Return the [X, Y] coordinate for the center point of the cell that contains the specified text.  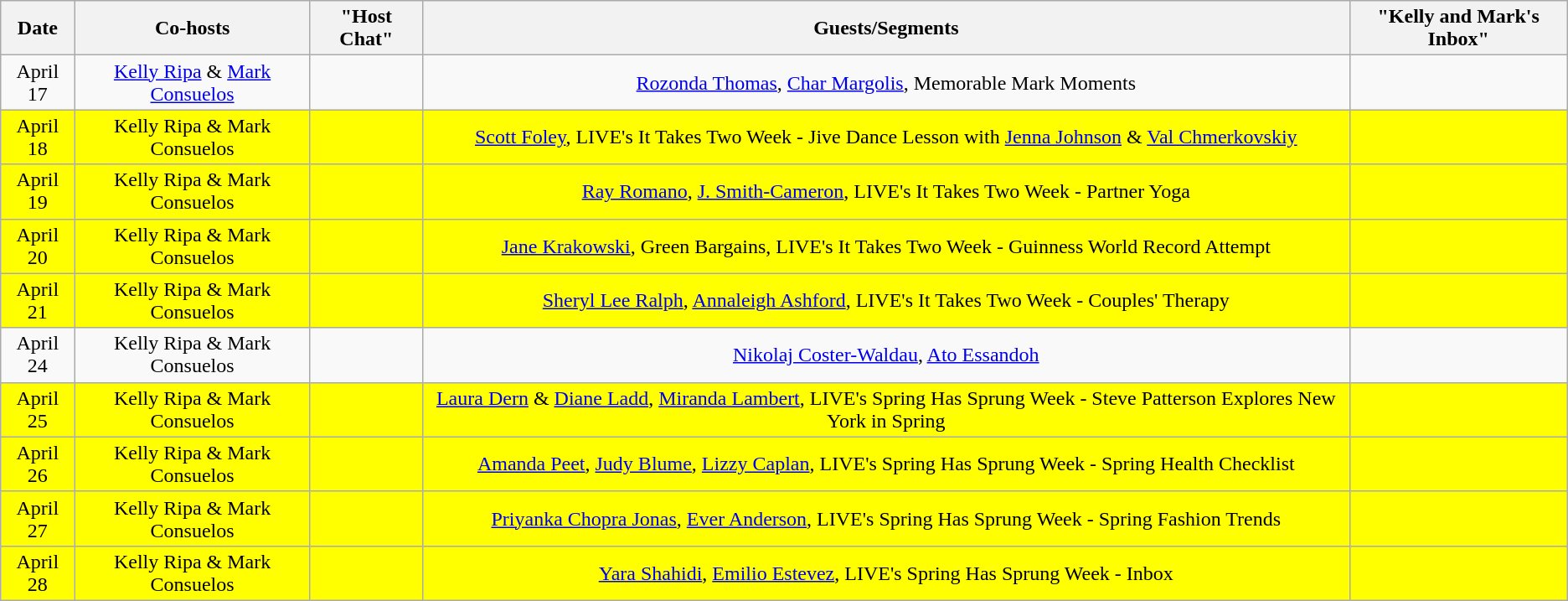
April 17 [38, 82]
Scott Foley, LIVE's It Takes Two Week - Jive Dance Lesson with Jenna Johnson & Val Chmerkovskiy [886, 137]
Date [38, 28]
April 18 [38, 137]
Sheryl Lee Ralph, Annaleigh Ashford, LIVE's It Takes Two Week - Couples' Therapy [886, 300]
April 19 [38, 191]
Priyanka Chopra Jonas, Ever Anderson, LIVE's Spring Has Sprung Week - Spring Fashion Trends [886, 518]
"Kelly and Mark's Inbox" [1458, 28]
Jane Krakowski, Green Bargains, LIVE's It Takes Two Week - Guinness World Record Attempt [886, 246]
April 27 [38, 518]
April 20 [38, 246]
April 26 [38, 464]
Guests/Segments [886, 28]
"Host Chat" [366, 28]
April 24 [38, 355]
Amanda Peet, Judy Blume, Lizzy Caplan, LIVE's Spring Has Sprung Week - Spring Health Checklist [886, 464]
Co-hosts [193, 28]
Yara Shahidi, Emilio Estevez, LIVE's Spring Has Sprung Week - Inbox [886, 573]
Laura Dern & Diane Ladd, Miranda Lambert, LIVE's Spring Has Sprung Week - Steve Patterson Explores New York in Spring [886, 409]
Nikolaj Coster-Waldau, Ato Essandoh [886, 355]
Ray Romano, J. Smith-Cameron, LIVE's It Takes Two Week - Partner Yoga [886, 191]
April 21 [38, 300]
April 25 [38, 409]
Rozonda Thomas, Char Margolis, Memorable Mark Moments [886, 82]
April 28 [38, 573]
